Find where the given text appears and provide that cell's center as [x, y] coordinate. 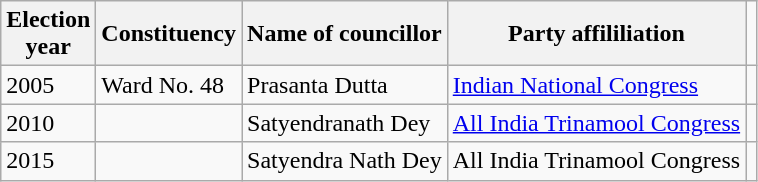
2010 [48, 123]
Constituency [169, 34]
Name of councillor [345, 34]
Satyendranath Dey [345, 123]
Prasanta Dutta [345, 85]
Satyendra Nath Dey [345, 161]
Indian National Congress [596, 85]
2005 [48, 85]
2015 [48, 161]
Ward No. 48 [169, 85]
Election year [48, 34]
Party affililiation [596, 34]
